Return [X, Y] of the center of cell containing provided text 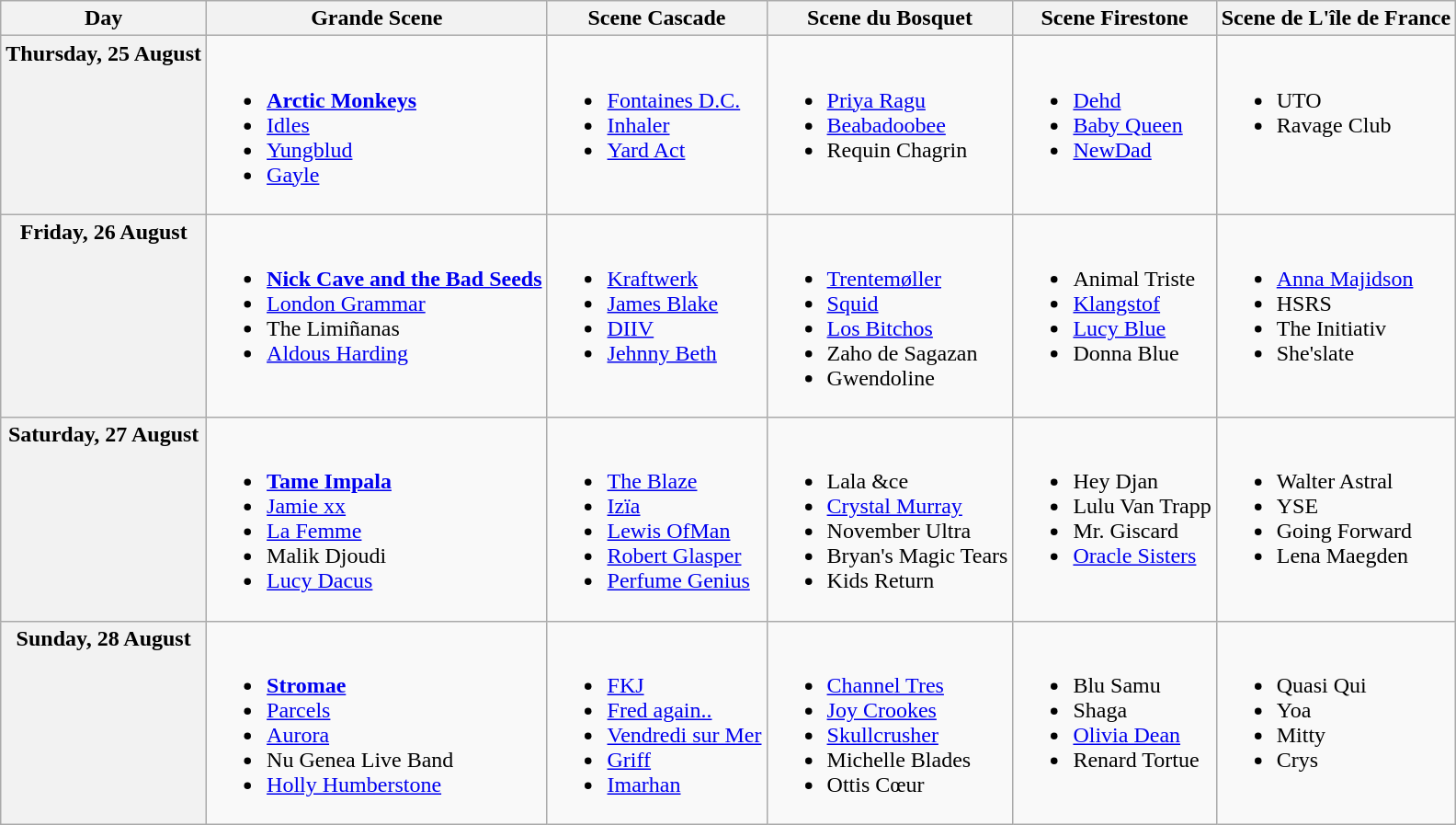
TrentemøllerSquidLos BitchosZaho de SagazanGwendoline [890, 316]
Walter AstralYSEGoing ForwardLena Maegden [1336, 519]
Priya RaguBeabadoobeeRequin Chagrin [890, 125]
Scene du Bosquet [890, 18]
Sunday, 28 August [104, 723]
Fontaines D.C.InhalerYard Act [656, 125]
Nick Cave and the Bad SeedsLondon GrammarThe LimiñanasAldous Harding [377, 316]
Animal TristeKlangstofLucy BlueDonna Blue [1114, 316]
Anna MajidsonHSRSThe InitiativShe'slate [1336, 316]
Lala &ceCrystal MurrayNovember UltraBryan's Magic TearsKids Return [890, 519]
Saturday, 27 August [104, 519]
Tame ImpalaJamie xxLa FemmeMalik DjoudiLucy Dacus [377, 519]
Scene de L'île de France [1336, 18]
Blu SamuShagaOlivia DeanRenard Tortue [1114, 723]
Scene Cascade [656, 18]
Thursday, 25 August [104, 125]
Friday, 26 August [104, 316]
Grande Scene [377, 18]
DehdBaby QueenNewDad [1114, 125]
Channel TresJoy CrookesSkullcrusherMichelle BladesOttis Cœur [890, 723]
Day [104, 18]
KraftwerkJames BlakeDIIVJehnny Beth [656, 316]
FKJFred again..Vendredi sur MerGriffImarhan [656, 723]
Arctic MonkeysIdlesYungbludGayle [377, 125]
UTORavage Club [1336, 125]
Scene Firestone [1114, 18]
The BlazeIzïaLewis OfManRobert GlasperPerfume Genius [656, 519]
Quasi QuiYoaMittyCrys [1336, 723]
Hey DjanLulu Van TrappMr. GiscardOracle Sisters [1114, 519]
StromaeParcelsAuroraNu Genea Live BandHolly Humberstone [377, 723]
